Find where the given text appears and provide that cell's center as (X, Y) coordinate. 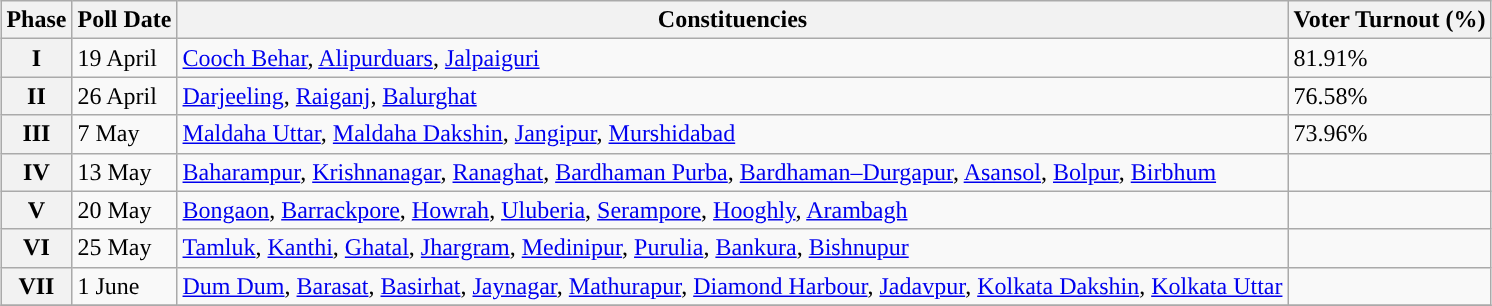
IV (36, 172)
II (36, 96)
I (36, 58)
VII (36, 286)
13 May (124, 172)
20 May (124, 210)
Bongaon, Barrackpore, Howrah, Uluberia, Serampore, Hooghly, Arambagh (732, 210)
25 May (124, 248)
Dum Dum, Barasat, Basirhat, Jaynagar, Mathurapur, Diamond Harbour, Jadavpur, Kolkata Dakshin, Kolkata Uttar (732, 286)
Voter Turnout (%) (1390, 20)
81.91% (1390, 58)
1 June (124, 286)
7 May (124, 134)
V (36, 210)
76.58% (1390, 96)
VI (36, 248)
26 April (124, 96)
Darjeeling, Raiganj, Balurghat (732, 96)
Tamluk, Kanthi, Ghatal, Jhargram, Medinipur, Purulia, Bankura, Bishnupur (732, 248)
Cooch Behar, Alipurduars, Jalpaiguri (732, 58)
Phase (36, 20)
III (36, 134)
Constituencies (732, 20)
Maldaha Uttar, Maldaha Dakshin, Jangipur, Murshidabad (732, 134)
73.96% (1390, 134)
19 April (124, 58)
Poll Date (124, 20)
Baharampur, Krishnanagar, Ranaghat, Bardhaman Purba, Bardhaman–Durgapur, Asansol, Bolpur, Birbhum (732, 172)
